Locate the cell with the specified text and output its (X, Y) center coordinate. 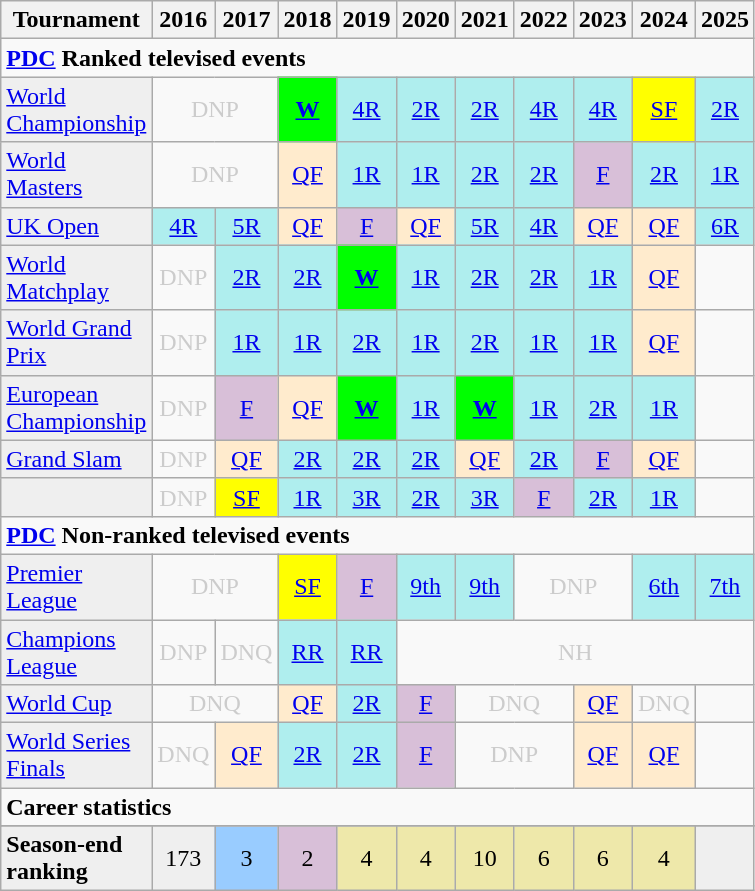
6R (724, 226)
2024 (664, 20)
Season-end ranking (76, 858)
2 (308, 858)
173 (184, 858)
World Cup (76, 704)
2016 (184, 20)
2021 (484, 20)
2022 (544, 20)
2018 (308, 20)
Career statistics (378, 807)
2020 (426, 20)
2019 (366, 20)
3 (246, 858)
7th (724, 586)
World Masters (76, 174)
PDC Ranked televised events (378, 58)
2025 (724, 20)
PDC Non-ranked televised events (378, 535)
2017 (246, 20)
Grand Slam (76, 459)
UK Open (76, 226)
Tournament (76, 20)
Champions League (76, 652)
6th (664, 586)
2023 (602, 20)
10 (484, 858)
World Grand Prix (76, 342)
World Championship (76, 110)
Premier League (76, 586)
NH (575, 652)
World Series Finals (76, 756)
World Matchplay (76, 278)
European Championship (76, 408)
